Find where the given text appears and provide that cell's center as [X, Y] coordinate. 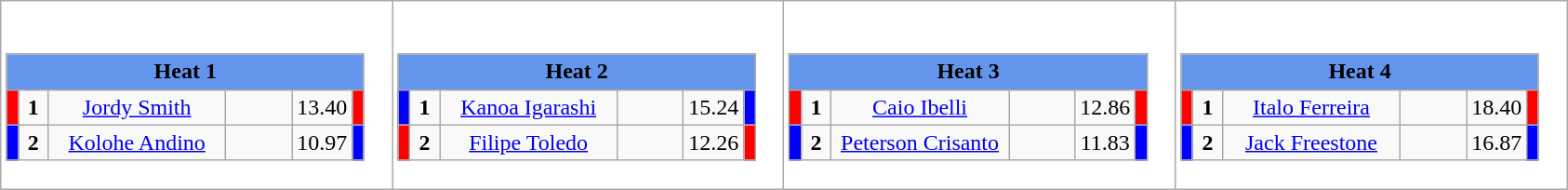
Jack Freestone [1311, 142]
Heat 3 [968, 72]
Heat 1 [185, 72]
Jordy Smith [138, 107]
Heat 1 1 Jordy Smith 13.40 2 Kolohe Andino 10.97 [197, 95]
12.26 [714, 142]
Heat 4 1 Italo Ferreira 18.40 2 Jack Freestone 16.87 [1371, 95]
Filipe Toledo [528, 142]
Heat 3 1 Caio Ibelli 12.86 2 Peterson Crisanto 11.83 [980, 95]
16.87 [1497, 142]
13.40 [322, 107]
Kolohe Andino [138, 142]
Kanoa Igarashi [528, 107]
10.97 [322, 142]
Heat 4 [1360, 72]
Italo Ferreira [1311, 107]
Heat 2 1 Kanoa Igarashi 15.24 2 Filipe Toledo 12.26 [588, 95]
Peterson Crisanto [921, 142]
Caio Ibelli [921, 107]
12.86 [1105, 107]
Heat 2 [577, 72]
15.24 [714, 107]
11.83 [1105, 142]
18.40 [1497, 107]
